Scan for the cell matching the given text and deliver its (X, Y) coordinate at center. 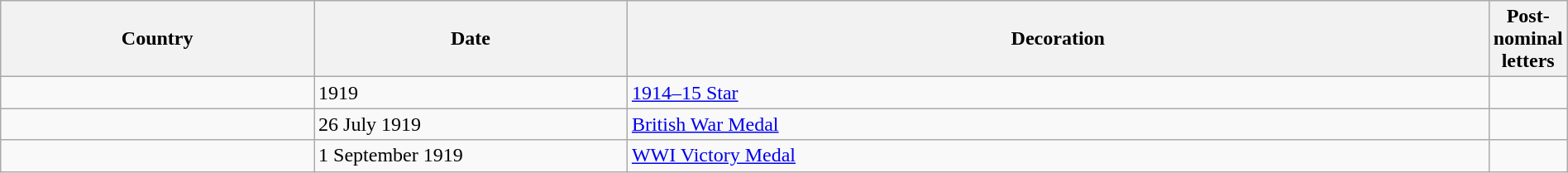
26 July 1919 (471, 124)
WWI Victory Medal (1058, 156)
1 September 1919 (471, 156)
1914–15 Star (1058, 93)
Country (157, 39)
Date (471, 39)
Post-nominal letters (1528, 39)
Decoration (1058, 39)
1919 (471, 93)
British War Medal (1058, 124)
